Provide the [x, y] coordinate of the cell's center where the given text is located.  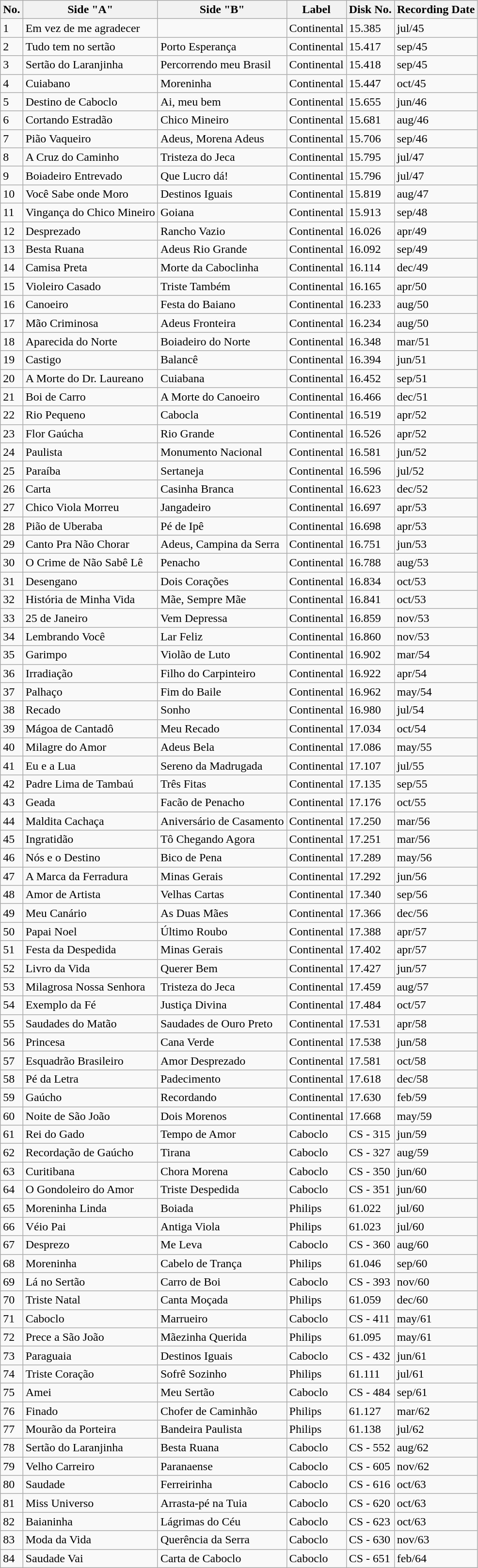
Morte da Caboclinha [222, 268]
61.138 [370, 1429]
CS - 616 [370, 1485]
25 de Janeiro [90, 618]
Amor de Artista [90, 895]
17.618 [370, 1079]
nov/60 [436, 1282]
CS - 552 [370, 1448]
mar/54 [436, 655]
15 [12, 286]
12 [12, 231]
16.697 [370, 507]
Facão de Penacho [222, 802]
16.452 [370, 378]
16.623 [370, 489]
Saudade [90, 1485]
Geada [90, 802]
CS - 327 [370, 1153]
Moda da Vida [90, 1540]
dec/52 [436, 489]
32 [12, 600]
42 [12, 784]
As Duas Mães [222, 913]
aug/62 [436, 1448]
17.630 [370, 1097]
69 [12, 1282]
27 [12, 507]
61.059 [370, 1300]
55 [12, 1024]
CS - 630 [370, 1540]
oct/55 [436, 802]
Ai, meu bem [222, 102]
31 [12, 581]
Recording Date [436, 10]
Side "A" [90, 10]
Mágoa de Cantadô [90, 729]
Marrueiro [222, 1319]
Sofrê Sozinho [222, 1374]
17 [12, 323]
16.581 [370, 452]
Milagre do Amor [90, 747]
Amei [90, 1392]
21 [12, 397]
aug/59 [436, 1153]
Triste Coração [90, 1374]
35 [12, 655]
56 [12, 1042]
oct/58 [436, 1060]
62 [12, 1153]
aug/47 [436, 194]
Festa do Baiano [222, 305]
Cabelo de Trança [222, 1263]
Recordação de Gaúcho [90, 1153]
16.092 [370, 249]
Cana Verde [222, 1042]
Rancho Vazio [222, 231]
Chora Morena [222, 1171]
jun/59 [436, 1134]
Boiadeiro do Norte [222, 342]
82 [12, 1521]
CS - 315 [370, 1134]
17.289 [370, 858]
1 [12, 28]
Ferreirinha [222, 1485]
57 [12, 1060]
Sereno da Madrugada [222, 765]
70 [12, 1300]
Prece a São João [90, 1337]
may/55 [436, 747]
16.526 [370, 434]
17.366 [370, 913]
sep/49 [436, 249]
Livro da Vida [90, 968]
78 [12, 1448]
Canto Pra Não Chorar [90, 544]
80 [12, 1485]
Me Leva [222, 1245]
nov/62 [436, 1466]
Adeus, Morena Adeus [222, 139]
7 [12, 139]
63 [12, 1171]
feb/59 [436, 1097]
Garimpo [90, 655]
16.902 [370, 655]
17.292 [370, 876]
Recordando [222, 1097]
17.086 [370, 747]
Carta [90, 489]
Ingratidão [90, 839]
Justiça Divina [222, 1005]
65 [12, 1208]
18 [12, 342]
CS - 351 [370, 1190]
Boi de Carro [90, 397]
Recado [90, 710]
Sertaneja [222, 470]
73 [12, 1355]
28 [12, 526]
16.165 [370, 286]
Castigo [90, 360]
Rei do Gado [90, 1134]
40 [12, 747]
CS - 350 [370, 1171]
Que Lucro dá! [222, 175]
Canoeiro [90, 305]
20 [12, 378]
29 [12, 544]
apr/58 [436, 1024]
Adeus Fronteira [222, 323]
jul/52 [436, 470]
Pé de Ipê [222, 526]
Adeus Bela [222, 747]
jul/55 [436, 765]
CS - 623 [370, 1521]
Lágrimas do Céu [222, 1521]
Velhas Cartas [222, 895]
jul/62 [436, 1429]
apr/50 [436, 286]
sep/51 [436, 378]
10 [12, 194]
84 [12, 1558]
46 [12, 858]
15.385 [370, 28]
Carta de Caboclo [222, 1558]
5 [12, 102]
Três Fitas [222, 784]
Desprezo [90, 1245]
mar/51 [436, 342]
38 [12, 710]
Baianinha [90, 1521]
jun/57 [436, 968]
67 [12, 1245]
CS - 411 [370, 1319]
Milagrosa Nossa Senhora [90, 987]
59 [12, 1097]
Pé da Letra [90, 1079]
CS - 432 [370, 1355]
Saudades do Matão [90, 1024]
Bico de Pena [222, 858]
jul/54 [436, 710]
15.795 [370, 157]
16.026 [370, 231]
jul/61 [436, 1374]
may/54 [436, 692]
61.022 [370, 1208]
oct/54 [436, 729]
aug/60 [436, 1245]
Meu Canário [90, 913]
Lar Feliz [222, 637]
Filho do Carpinteiro [222, 673]
Percorrendo meu Brasil [222, 65]
Chofer de Caminhão [222, 1411]
17.034 [370, 729]
Paranaense [222, 1466]
Tô Chegando Agora [222, 839]
33 [12, 618]
15.796 [370, 175]
17.402 [370, 950]
16.596 [370, 470]
16.394 [370, 360]
17.538 [370, 1042]
2 [12, 47]
16.519 [370, 415]
dec/51 [436, 397]
16.751 [370, 544]
sep/46 [436, 139]
Side "B" [222, 10]
17.107 [370, 765]
17.340 [370, 895]
Princesa [90, 1042]
Label [316, 10]
Finado [90, 1411]
Boiada [222, 1208]
Você Sabe onde Moro [90, 194]
Esquadrão Brasileiro [90, 1060]
Nós e o Destino [90, 858]
Querer Bem [222, 968]
may/56 [436, 858]
3 [12, 65]
Mão Criminosa [90, 323]
sep/55 [436, 784]
61.095 [370, 1337]
17.581 [370, 1060]
15.819 [370, 194]
36 [12, 673]
CS - 393 [370, 1282]
16.698 [370, 526]
Vem Depressa [222, 618]
Cabocla [222, 415]
Dois Corações [222, 581]
Bandeira Paulista [222, 1429]
dec/58 [436, 1079]
jun/58 [436, 1042]
Adeus, Campina da Serra [222, 544]
16.962 [370, 692]
8 [12, 157]
48 [12, 895]
39 [12, 729]
CS - 360 [370, 1245]
Pião Vaqueiro [90, 139]
oct/57 [436, 1005]
34 [12, 637]
Papai Noel [90, 931]
83 [12, 1540]
15.417 [370, 47]
50 [12, 931]
Triste Natal [90, 1300]
jul/45 [436, 28]
17.531 [370, 1024]
apr/54 [436, 673]
jun/51 [436, 360]
Mourão da Porteira [90, 1429]
72 [12, 1337]
68 [12, 1263]
Paraguaia [90, 1355]
Lá no Sertão [90, 1282]
Exemplo da Fé [90, 1005]
13 [12, 249]
30 [12, 563]
CS - 605 [370, 1466]
nov/63 [436, 1540]
Gaúcho [90, 1097]
15.706 [370, 139]
mar/62 [436, 1411]
17.135 [370, 784]
61.111 [370, 1374]
Miss Universo [90, 1503]
4 [12, 83]
Sonho [222, 710]
Em vez de me agradecer [90, 28]
Monumento Nacional [222, 452]
sep/56 [436, 895]
26 [12, 489]
19 [12, 360]
Dois Morenos [222, 1116]
Festa da Despedida [90, 950]
16.860 [370, 637]
O Crime de Não Sabê Lê [90, 563]
52 [12, 968]
jun/61 [436, 1355]
aug/46 [436, 120]
6 [12, 120]
Casinha Branca [222, 489]
Saudade Vai [90, 1558]
75 [12, 1392]
dec/56 [436, 913]
CS - 620 [370, 1503]
Chico Viola Morreu [90, 507]
Mãezinha Querida [222, 1337]
Chico Mineiro [222, 120]
16.114 [370, 268]
Padre Lima de Tambaú [90, 784]
No. [12, 10]
Saudades de Ouro Preto [222, 1024]
47 [12, 876]
16.788 [370, 563]
Vingança do Chico Mineiro [90, 212]
História de Minha Vida [90, 600]
16.834 [370, 581]
O Gondoleiro do Amor [90, 1190]
Triste Também [222, 286]
51 [12, 950]
may/59 [436, 1116]
oct/45 [436, 83]
Tudo tem no sertão [90, 47]
Triste Despedida [222, 1190]
Último Roubo [222, 931]
16.859 [370, 618]
79 [12, 1466]
15.913 [370, 212]
Porto Esperança [222, 47]
37 [12, 692]
Aniversário de Casamento [222, 821]
81 [12, 1503]
Arrasta-pé na Tuia [222, 1503]
66 [12, 1226]
Canta Moçada [222, 1300]
Rio Grande [222, 434]
aug/57 [436, 987]
Pião de Uberaba [90, 526]
dec/60 [436, 1300]
CS - 484 [370, 1392]
Lembrando Você [90, 637]
Fim do Baile [222, 692]
17.176 [370, 802]
Moreninha Linda [90, 1208]
17.250 [370, 821]
jun/56 [436, 876]
Violão de Luto [222, 655]
Mãe, Sempre Mãe [222, 600]
Querência da Serra [222, 1540]
64 [12, 1190]
16.922 [370, 673]
Curitibana [90, 1171]
feb/64 [436, 1558]
16.841 [370, 600]
15.447 [370, 83]
16.233 [370, 305]
61.127 [370, 1411]
17.459 [370, 987]
apr/49 [436, 231]
Adeus Rio Grande [222, 249]
Véio Pai [90, 1226]
Noite de São João [90, 1116]
11 [12, 212]
Rio Pequeno [90, 415]
aug/53 [436, 563]
Aparecida do Norte [90, 342]
Desengano [90, 581]
Antiga Viola [222, 1226]
54 [12, 1005]
17.427 [370, 968]
Padecimento [222, 1079]
Paraíba [90, 470]
Tirana [222, 1153]
A Morte do Dr. Laureano [90, 378]
jun/52 [436, 452]
Violeiro Casado [90, 286]
14 [12, 268]
Balancê [222, 360]
Destino de Caboclo [90, 102]
Tempo de Amor [222, 1134]
Meu Recado [222, 729]
76 [12, 1411]
Flor Gaúcha [90, 434]
16 [12, 305]
Disk No. [370, 10]
24 [12, 452]
16.466 [370, 397]
Goiana [222, 212]
15.655 [370, 102]
CS - 651 [370, 1558]
Cuiabana [222, 378]
Penacho [222, 563]
23 [12, 434]
Boiadeiro Entrevado [90, 175]
sep/60 [436, 1263]
Paulista [90, 452]
41 [12, 765]
77 [12, 1429]
44 [12, 821]
61.046 [370, 1263]
Irradiação [90, 673]
Desprezado [90, 231]
71 [12, 1319]
53 [12, 987]
Cortando Estradão [90, 120]
17.388 [370, 931]
Palhaço [90, 692]
jun/53 [436, 544]
60 [12, 1116]
A Morte do Canoeiro [222, 397]
74 [12, 1374]
15.681 [370, 120]
61 [12, 1134]
sep/61 [436, 1392]
Cuiabano [90, 83]
17.668 [370, 1116]
A Marca da Ferradura [90, 876]
jun/46 [436, 102]
25 [12, 470]
Carro de Boi [222, 1282]
16.348 [370, 342]
15.418 [370, 65]
Camisa Preta [90, 268]
16.980 [370, 710]
58 [12, 1079]
17.251 [370, 839]
Jangadeiro [222, 507]
9 [12, 175]
22 [12, 415]
Eu e a Lua [90, 765]
Meu Sertão [222, 1392]
Amor Desprezado [222, 1060]
Maldita Cachaça [90, 821]
Velho Carreiro [90, 1466]
61.023 [370, 1226]
45 [12, 839]
49 [12, 913]
A Cruz do Caminho [90, 157]
17.484 [370, 1005]
16.234 [370, 323]
43 [12, 802]
sep/48 [436, 212]
dec/49 [436, 268]
